Return (X, Y) of the center of cell containing provided text 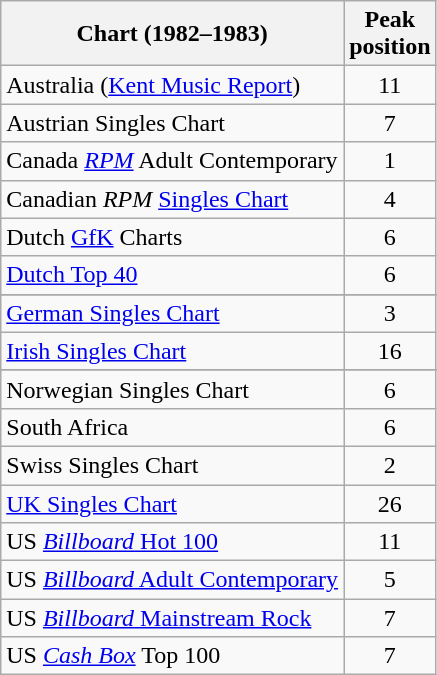
US Billboard Hot 100 (172, 542)
16 (390, 351)
2 (390, 465)
4 (390, 199)
3 (390, 313)
Peakposition (390, 34)
Austrian Singles Chart (172, 123)
Norwegian Singles Chart (172, 389)
German Singles Chart (172, 313)
South Africa (172, 427)
Canada RPM Adult Contemporary (172, 161)
1 (390, 161)
26 (390, 503)
Dutch Top 40 (172, 275)
5 (390, 580)
Irish Singles Chart (172, 351)
Dutch GfK Charts (172, 237)
Australia (Kent Music Report) (172, 85)
Swiss Singles Chart (172, 465)
Canadian RPM Singles Chart (172, 199)
US Billboard Adult Contemporary (172, 580)
US Cash Box Top 100 (172, 656)
Chart (1982–1983) (172, 34)
UK Singles Chart (172, 503)
US Billboard Mainstream Rock (172, 618)
